Scan for the cell matching the given text and deliver its (X, Y) coordinate at center. 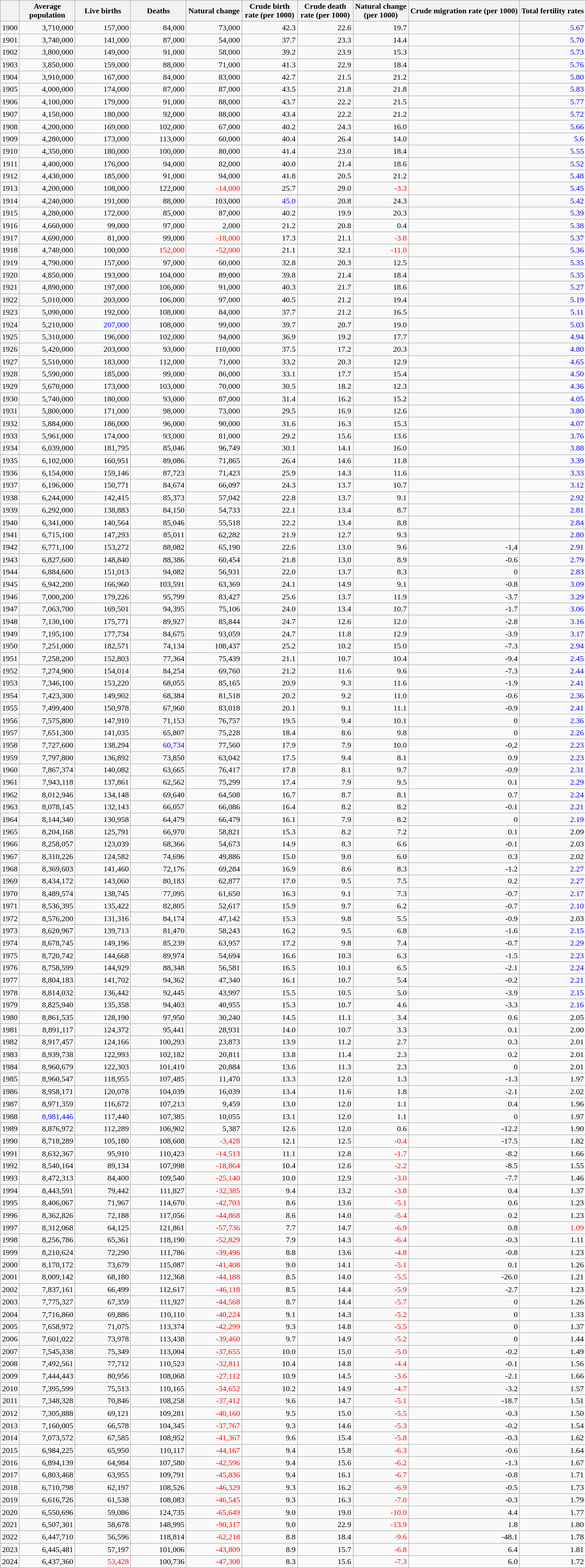
124,735 (159, 1512)
19.4 (381, 300)
124,582 (103, 856)
4,790,000 (47, 263)
Crude death rate (per 1000) (325, 11)
1914 (10, 201)
0.9 (464, 758)
130,958 (103, 819)
1.62 (553, 1438)
8,632,367 (47, 1154)
120,078 (103, 1091)
6.3 (381, 955)
-6.7 (381, 1475)
2.91 (553, 547)
1978 (10, 993)
3.06 (553, 609)
7.2 (381, 832)
82,805 (159, 906)
1921 (10, 287)
1901 (10, 40)
15.8 (325, 1450)
-2.2 (381, 1166)
-1.5 (464, 955)
47,340 (214, 980)
43,997 (214, 993)
71,423 (214, 473)
7,658,972 (47, 1326)
68,180 (103, 1277)
31.4 (270, 399)
5.03 (553, 324)
142,415 (103, 498)
7,063,700 (47, 609)
84,674 (159, 485)
5,010,000 (47, 300)
56,596 (103, 1537)
1957 (10, 733)
5.77 (553, 102)
2.83 (553, 572)
1961 (10, 782)
154,014 (103, 671)
152,803 (103, 659)
17.4 (270, 782)
6.8 (381, 931)
1.67 (553, 1463)
2013 (10, 1426)
6.6 (381, 844)
40.4 (270, 139)
39.2 (270, 52)
1.56 (553, 1364)
1984 (10, 1067)
1993 (10, 1178)
7.7 (270, 1228)
141,035 (103, 733)
66,578 (103, 1426)
5.66 (553, 126)
40.0 (270, 163)
3,910,000 (47, 77)
8,720,742 (47, 955)
1.50 (553, 1413)
8,012,946 (47, 795)
112,368 (159, 1277)
-3.6 (381, 1376)
-6.4 (381, 1240)
1930 (10, 399)
144,668 (103, 955)
63,665 (159, 770)
101,006 (159, 1549)
108,068 (159, 1376)
122,303 (103, 1067)
66,097 (214, 485)
3.12 (553, 485)
20.2 (270, 696)
22.0 (270, 572)
117,056 (159, 1215)
112,617 (159, 1289)
-9.6 (381, 1537)
1.49 (553, 1351)
1987 (10, 1104)
3.16 (553, 621)
12.1 (270, 1141)
6,894,139 (47, 1463)
106,902 (159, 1129)
6.4 (464, 1549)
6,942,200 (47, 584)
12.7 (325, 535)
41.3 (270, 65)
1922 (10, 300)
61,650 (214, 894)
8,258,057 (47, 844)
1988 (10, 1116)
1991 (10, 1154)
1.77 (553, 1512)
6,803,468 (47, 1475)
108,608 (159, 1141)
6.2 (381, 906)
1903 (10, 65)
192,000 (103, 312)
1919 (10, 263)
152,000 (159, 250)
2.19 (553, 819)
1945 (10, 584)
42.7 (270, 77)
39.8 (270, 275)
8,170,172 (47, 1265)
69,284 (214, 869)
183,000 (103, 362)
20.9 (270, 683)
85,239 (159, 943)
9.2 (325, 696)
4,660,000 (47, 226)
118,190 (159, 1240)
1966 (10, 844)
108,083 (159, 1500)
4.05 (553, 399)
2015 (10, 1450)
1955 (10, 708)
8,804,183 (47, 980)
11.2 (325, 1042)
6,771,100 (47, 547)
-1,4 (464, 547)
1.90 (553, 1129)
16.7 (270, 795)
5.55 (553, 151)
20.7 (325, 324)
1943 (10, 559)
1983 (10, 1054)
13.1 (270, 1116)
19.2 (325, 337)
7,444,443 (47, 1376)
3.17 (553, 634)
75,439 (214, 659)
8,362,826 (47, 1215)
4,400,000 (47, 163)
1.21 (553, 1277)
5.48 (553, 176)
17.3 (270, 238)
108,258 (159, 1401)
4.50 (553, 374)
8,758,599 (47, 968)
169,501 (103, 609)
62,282 (214, 535)
16.4 (270, 807)
-44,167 (214, 1450)
4.80 (553, 349)
Average population (47, 11)
5,310,000 (47, 337)
41.4 (270, 151)
-18,864 (214, 1166)
1.46 (553, 1178)
68,055 (159, 683)
5.76 (553, 65)
1940 (10, 522)
6,154,000 (47, 473)
88,348 (159, 968)
109,281 (159, 1413)
65,190 (214, 547)
4,850,000 (47, 275)
140,564 (103, 522)
67,000 (214, 126)
1926 (10, 349)
2000 (10, 1265)
8,144,340 (47, 819)
2022 (10, 1537)
1.51 (553, 1401)
-1.6 (464, 931)
-1.9 (464, 683)
132,143 (103, 807)
207,000 (103, 324)
1944 (10, 572)
81,518 (214, 696)
7,073,572 (47, 1438)
66,057 (159, 807)
8,312,068 (47, 1228)
89,086 (159, 461)
Total fertility rates (553, 11)
95,910 (103, 1154)
-5.4 (381, 1215)
2.44 (553, 671)
2.31 (553, 770)
23,873 (214, 1042)
Natural change (per 1000) (381, 11)
113,438 (159, 1339)
1996 (10, 1215)
67,960 (159, 708)
4,000,000 (47, 89)
1.54 (553, 1426)
25.2 (270, 646)
1958 (10, 745)
80,000 (214, 151)
191,000 (103, 201)
2008 (10, 1364)
5.83 (553, 89)
2.81 (553, 510)
7,492,561 (47, 1364)
65,361 (103, 1240)
197,000 (103, 287)
-41,367 (214, 1438)
-7.7 (464, 1178)
Live births (103, 11)
138,883 (103, 510)
75,513 (103, 1389)
11,470 (214, 1079)
-41,408 (214, 1265)
8,917,457 (47, 1042)
135,422 (103, 906)
33.2 (270, 362)
1.72 (553, 1562)
149,000 (103, 52)
-52,000 (214, 250)
2016 (10, 1463)
25.9 (270, 473)
2,000 (214, 226)
2011 (10, 1401)
64,984 (103, 1463)
17.0 (270, 881)
11.0 (381, 696)
-65,649 (214, 1512)
19.9 (325, 213)
117,440 (103, 1116)
Deaths (159, 11)
37.5 (270, 349)
1992 (10, 1166)
153,272 (103, 547)
5.72 (553, 114)
1972 (10, 918)
90,000 (214, 424)
10.3 (325, 955)
4.94 (553, 337)
7,274,900 (47, 671)
6,292,000 (47, 510)
-26.0 (464, 1277)
1906 (10, 102)
20.5 (325, 176)
0.8 (464, 1228)
4,350,000 (47, 151)
8,718,289 (47, 1141)
2009 (10, 1376)
1.11 (553, 1240)
7,499,400 (47, 708)
8,434,172 (47, 881)
141,460 (103, 869)
7,305,888 (47, 1413)
1946 (10, 597)
2021 (10, 1524)
41.8 (270, 176)
8,369,603 (47, 869)
-39,496 (214, 1252)
1989 (10, 1129)
-1.2 (464, 869)
8,210,624 (47, 1252)
77,560 (214, 745)
69,886 (103, 1314)
8,814,032 (47, 993)
57,042 (214, 498)
-4.8 (381, 1252)
6,507,301 (47, 1524)
83,018 (214, 708)
137,861 (103, 782)
1.71 (553, 1475)
8,891,117 (47, 1030)
23.0 (325, 151)
2003 (10, 1302)
-42,703 (214, 1203)
32.1 (325, 250)
13.8 (270, 1054)
1947 (10, 609)
5.70 (553, 40)
1942 (10, 547)
1967 (10, 856)
19.7 (381, 28)
7,195,100 (47, 634)
15.9 (270, 906)
64,479 (159, 819)
7,348,328 (47, 1401)
2020 (10, 1512)
143,060 (103, 881)
3,850,000 (47, 65)
42.3 (270, 28)
144,929 (103, 968)
2017 (10, 1475)
136,442 (103, 993)
8,204,168 (47, 832)
71,075 (103, 1326)
186,000 (103, 424)
20.1 (270, 708)
-42,596 (214, 1463)
5.27 (553, 287)
1932 (10, 424)
64,508 (214, 795)
149,902 (103, 696)
4,240,000 (47, 201)
147,293 (103, 535)
1999 (10, 1252)
6,715,100 (47, 535)
7,797,800 (47, 758)
94,362 (159, 980)
62,877 (214, 881)
58,821 (214, 832)
-46,329 (214, 1487)
4,100,000 (47, 102)
103,591 (159, 584)
-57,736 (214, 1228)
5.5 (381, 918)
2.79 (553, 559)
1917 (10, 238)
131,316 (103, 918)
141,000 (103, 40)
77,712 (103, 1364)
2010 (10, 1389)
1985 (10, 1079)
4,690,000 (47, 238)
4,890,000 (47, 287)
8,861,535 (47, 1017)
2.09 (553, 832)
77,095 (159, 894)
2.84 (553, 522)
150,771 (103, 485)
5,387 (214, 1129)
40,955 (214, 1005)
6,437,360 (47, 1562)
-6.2 (381, 1463)
7,251,000 (47, 646)
17.9 (270, 745)
-18.7 (464, 1401)
105,180 (103, 1141)
75,299 (214, 782)
39.7 (270, 324)
8,443,591 (47, 1191)
68,366 (159, 844)
139,713 (103, 931)
122,000 (159, 189)
76,757 (214, 720)
122,993 (103, 1054)
5.42 (553, 201)
-44,188 (214, 1277)
1925 (10, 337)
108,952 (159, 1438)
5,961,000 (47, 436)
1907 (10, 114)
54,673 (214, 844)
5.67 (553, 28)
100,293 (159, 1042)
13.3 (270, 1079)
70,846 (103, 1401)
8,620,967 (47, 931)
76,417 (214, 770)
7,000,200 (47, 597)
24.1 (270, 584)
72,176 (159, 869)
69,640 (159, 795)
107,485 (159, 1079)
2.26 (553, 733)
1.81 (553, 1549)
-27,112 (214, 1376)
10.9 (270, 1376)
1952 (10, 671)
71,153 (159, 720)
81,470 (159, 931)
75,106 (214, 609)
141,702 (103, 980)
7,775,327 (47, 1302)
89,974 (159, 955)
148,840 (103, 559)
5.6 (553, 139)
5.0 (381, 993)
123,039 (103, 844)
112,289 (103, 1129)
3,740,000 (47, 40)
89,134 (103, 1166)
11.4 (325, 1054)
94,395 (159, 609)
72,290 (103, 1252)
177,734 (103, 634)
2024 (10, 1562)
-14,000 (214, 189)
7,545,338 (47, 1351)
1956 (10, 720)
30,240 (214, 1017)
1964 (10, 819)
2023 (10, 1549)
1.82 (553, 1141)
-12.2 (464, 1129)
80,183 (159, 881)
109,540 (159, 1178)
1928 (10, 374)
5,740,000 (47, 399)
102,182 (159, 1054)
-10.0 (381, 1512)
-90,317 (214, 1524)
58,000 (214, 52)
30.5 (270, 386)
3.80 (553, 411)
15.7 (325, 1549)
-14,513 (214, 1154)
71,967 (103, 1203)
57,197 (103, 1549)
175,771 (103, 621)
-32,385 (214, 1191)
-7.0 (381, 1500)
1997 (10, 1228)
1912 (10, 176)
-40,224 (214, 1314)
23.3 (325, 40)
115,087 (159, 1265)
-8.5 (464, 1166)
2019 (10, 1500)
71,865 (214, 461)
63,955 (103, 1475)
1.78 (553, 1537)
6,196,000 (47, 485)
5.45 (553, 189)
111,827 (159, 1191)
4.36 (553, 386)
95,441 (159, 1030)
2.17 (553, 894)
83,427 (214, 597)
1968 (10, 869)
8,536,395 (47, 906)
95,799 (159, 597)
-47,308 (214, 1562)
-39,460 (214, 1339)
1951 (10, 659)
110,000 (214, 349)
6,884,600 (47, 572)
45.0 (270, 201)
8,958,171 (47, 1091)
0.7 (464, 795)
32.8 (270, 263)
89,000 (214, 275)
36.9 (270, 337)
3,710,000 (47, 28)
85,011 (159, 535)
-5.0 (381, 1351)
1954 (10, 696)
134,148 (103, 795)
55,518 (214, 522)
5.19 (553, 300)
104,000 (159, 275)
83,000 (214, 77)
1902 (10, 52)
1979 (10, 1005)
85,000 (159, 213)
18.2 (325, 386)
110,110 (159, 1314)
8,489,574 (47, 894)
8,009,142 (47, 1277)
66,086 (214, 807)
-25,140 (214, 1178)
80,956 (103, 1376)
5,884,000 (47, 424)
84,400 (103, 1178)
5.73 (553, 52)
2.7 (381, 1042)
1986 (10, 1091)
74,134 (159, 646)
1918 (10, 250)
28,931 (214, 1030)
1953 (10, 683)
181,795 (103, 448)
1931 (10, 411)
4.4 (464, 1512)
1909 (10, 139)
3.39 (553, 461)
7,395,599 (47, 1389)
21.7 (325, 287)
-6.3 (381, 1450)
124,372 (103, 1030)
-52,829 (214, 1240)
1995 (10, 1203)
1937 (10, 485)
10,055 (214, 1116)
3,800,000 (47, 52)
100,736 (159, 1562)
Crude migration rate (per 1000) (464, 11)
5.11 (553, 312)
113,000 (159, 139)
-5.8 (381, 1438)
7,943,118 (47, 782)
43.4 (270, 114)
49,886 (214, 856)
77,364 (159, 659)
111,927 (159, 1302)
2.45 (553, 659)
8,472,313 (47, 1178)
3.88 (553, 448)
58,678 (103, 1524)
72,188 (103, 1215)
94,403 (159, 1005)
4.6 (381, 1005)
-3.0 (381, 1178)
6,244,000 (47, 498)
1959 (10, 758)
19.5 (270, 720)
-5.9 (381, 1289)
86,000 (214, 374)
160,951 (103, 461)
21.9 (270, 535)
87,723 (159, 473)
1971 (10, 906)
3.29 (553, 597)
79,442 (103, 1191)
84,675 (159, 634)
-32,811 (214, 1364)
5.4 (381, 980)
6,827,600 (47, 559)
-40,160 (214, 1413)
20,811 (214, 1054)
43.7 (270, 102)
107,213 (159, 1104)
13.9 (270, 1042)
31.6 (270, 424)
1934 (10, 448)
-34,652 (214, 1389)
1965 (10, 832)
33.1 (270, 374)
8,406,067 (47, 1203)
128,190 (103, 1017)
5.39 (553, 213)
118,814 (159, 1537)
2.00 (553, 1030)
138,294 (103, 745)
150,978 (103, 708)
3.3 (381, 1030)
58,243 (214, 931)
147,910 (103, 720)
1969 (10, 881)
56,581 (214, 968)
1.44 (553, 1339)
167,000 (103, 77)
30.1 (270, 448)
193,000 (103, 275)
20,884 (214, 1067)
70,000 (214, 386)
1980 (10, 1017)
111,786 (159, 1252)
5,670,000 (47, 386)
6,616,726 (47, 1500)
84,150 (159, 510)
5,210,000 (47, 324)
93,059 (214, 634)
1.79 (553, 1500)
1998 (10, 1240)
107,385 (159, 1116)
62,562 (159, 782)
25.7 (270, 189)
1904 (10, 77)
1976 (10, 968)
-43,809 (214, 1549)
7,727,600 (47, 745)
-9.4 (464, 659)
Natural change (214, 11)
1923 (10, 312)
1.09 (553, 1228)
60,734 (159, 745)
5.37 (553, 238)
109,791 (159, 1475)
2012 (10, 1413)
179,226 (103, 597)
65,950 (103, 1450)
7,716,860 (47, 1314)
-2.8 (464, 621)
1981 (10, 1030)
43.5 (270, 89)
89,927 (159, 621)
1949 (10, 634)
1970 (10, 894)
16.6 (270, 955)
22.8 (270, 498)
1977 (10, 980)
104,039 (159, 1091)
-37,412 (214, 1401)
40.5 (270, 300)
101,419 (159, 1067)
2.05 (553, 1017)
67,585 (103, 1438)
85,373 (159, 498)
182,571 (103, 646)
108,526 (159, 1487)
1920 (10, 275)
2001 (10, 1277)
74,696 (159, 856)
94,082 (159, 572)
66,970 (159, 832)
-8.2 (464, 1154)
8,939,738 (47, 1054)
8,960,679 (47, 1067)
6,102,000 (47, 461)
6,341,000 (47, 522)
112,000 (159, 362)
2.16 (553, 1005)
1908 (10, 126)
121,861 (159, 1228)
136,892 (103, 758)
96,000 (159, 424)
7,601,022 (47, 1339)
8,540,164 (47, 1166)
107,998 (159, 1166)
1939 (10, 510)
-44,868 (214, 1215)
4.65 (553, 362)
9,459 (214, 1104)
1962 (10, 795)
8,825,940 (47, 1005)
68,384 (159, 696)
-62,218 (214, 1537)
8,876,972 (47, 1129)
114,670 (159, 1203)
2.10 (553, 906)
1948 (10, 621)
25.6 (270, 597)
-0,2 (464, 745)
-3,428 (214, 1141)
-5.3 (381, 1426)
23.9 (325, 52)
8,960,547 (47, 1079)
4,150,000 (47, 114)
116,672 (103, 1104)
1.73 (553, 1487)
-5.7 (381, 1302)
-4.4 (381, 1364)
2018 (10, 1487)
7,837,161 (47, 1289)
166,960 (103, 584)
12.3 (381, 386)
11.3 (325, 1067)
64,125 (103, 1228)
29.5 (270, 411)
60,454 (214, 559)
-37,767 (214, 1426)
92,445 (159, 993)
1994 (10, 1191)
1973 (10, 931)
-0.5 (464, 1487)
7.3 (381, 894)
5.38 (553, 226)
110,117 (159, 1450)
1911 (10, 163)
7,651,300 (47, 733)
-44,568 (214, 1302)
8,678,745 (47, 943)
54,733 (214, 510)
1924 (10, 324)
107,580 (159, 1463)
4,740,000 (47, 250)
1936 (10, 473)
7,258,200 (47, 659)
5,420,000 (47, 349)
29.2 (270, 436)
67,359 (103, 1302)
73,850 (159, 758)
85,165 (214, 683)
-46,545 (214, 1500)
-46,118 (214, 1289)
140,082 (103, 770)
6,984,225 (47, 1450)
-3.7 (464, 597)
179,000 (103, 102)
7,130,100 (47, 621)
1.96 (553, 1104)
7.5 (381, 881)
62,197 (103, 1487)
6,447,710 (47, 1537)
8,576,200 (47, 918)
7,346,100 (47, 683)
6,710,798 (47, 1487)
84,174 (159, 918)
98,000 (159, 411)
1910 (10, 151)
-45,836 (214, 1475)
7,160,005 (47, 1426)
1.80 (553, 1524)
110,165 (159, 1389)
24.0 (270, 609)
1963 (10, 807)
66,499 (103, 1289)
-2.7 (464, 1289)
113,004 (159, 1351)
110,423 (159, 1154)
69,121 (103, 1413)
8,971,359 (47, 1104)
-17.5 (464, 1141)
1900 (10, 28)
73,679 (103, 1265)
3.09 (553, 584)
2007 (10, 1351)
5,590,000 (47, 374)
104,345 (159, 1426)
-0.4 (381, 1141)
-13.9 (381, 1524)
1913 (10, 189)
1.33 (553, 1314)
5,510,000 (47, 362)
5.80 (553, 77)
5.52 (553, 163)
1938 (10, 498)
-4.7 (381, 1389)
2014 (10, 1438)
1933 (10, 436)
1929 (10, 386)
138,745 (103, 894)
8,981,446 (47, 1116)
148,995 (159, 1524)
88,386 (159, 559)
97,950 (159, 1017)
1.55 (553, 1166)
29.0 (325, 189)
17.8 (270, 770)
176,000 (103, 163)
11.9 (381, 597)
172,000 (103, 213)
10.5 (325, 993)
13.2 (325, 1191)
118,955 (103, 1079)
-3.2 (464, 1389)
-48.1 (464, 1537)
110,523 (159, 1364)
3.33 (553, 473)
-18,000 (214, 238)
169,000 (103, 126)
2006 (10, 1339)
1974 (10, 943)
7.4 (381, 943)
149,196 (103, 943)
2004 (10, 1314)
1960 (10, 770)
1935 (10, 461)
85,844 (214, 621)
2005 (10, 1326)
82,000 (214, 163)
1.64 (553, 1450)
73,978 (103, 1339)
2002 (10, 1289)
5,800,000 (47, 411)
1941 (10, 535)
63,957 (214, 943)
Crude birth rate (per 1000) (270, 11)
1.3 (381, 1079)
5,090,000 (47, 312)
65,807 (159, 733)
96,749 (214, 448)
-42,299 (214, 1326)
1982 (10, 1042)
-37,655 (214, 1351)
47,142 (214, 918)
2.92 (553, 498)
1.57 (553, 1389)
53,428 (103, 1562)
6,039,000 (47, 448)
-11.0 (381, 250)
54,000 (214, 40)
8,256,786 (47, 1240)
8,310,226 (47, 856)
153,220 (103, 683)
135,358 (103, 1005)
52,617 (214, 906)
4,430,000 (47, 176)
1950 (10, 646)
7,575,800 (47, 720)
125,791 (103, 832)
12.8 (325, 1154)
6,550,696 (47, 1512)
1905 (10, 89)
-6.8 (381, 1549)
59,086 (103, 1512)
92,000 (159, 114)
22.1 (270, 510)
6.5 (381, 968)
2.80 (553, 535)
69,760 (214, 671)
196,000 (103, 337)
75,228 (214, 733)
63,369 (214, 584)
75,349 (103, 1351)
7,423,300 (47, 696)
113,374 (159, 1326)
84,254 (159, 671)
1927 (10, 362)
54,694 (214, 955)
5.36 (553, 250)
7,867,374 (47, 770)
1990 (10, 1141)
6,445,481 (47, 1549)
16,039 (214, 1091)
3.76 (553, 436)
108,437 (214, 646)
124,166 (103, 1042)
3.4 (381, 1017)
8,078,145 (47, 807)
56,931 (214, 572)
15.2 (381, 399)
40.3 (270, 287)
66,479 (214, 819)
63,042 (214, 758)
17.5 (270, 758)
1916 (10, 226)
4.07 (553, 424)
61,538 (103, 1500)
159,146 (103, 473)
1975 (10, 955)
88,082 (159, 547)
151,013 (103, 572)
159,000 (103, 65)
171,000 (103, 411)
1915 (10, 213)
15.5 (270, 993)
2.94 (553, 646)
